Return the [X, Y] coordinate for the center point of the cell that contains the specified text.  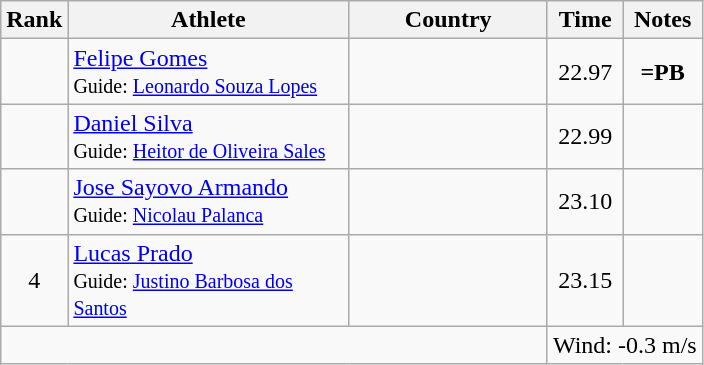
Time [584, 20]
Notes [662, 20]
Country [448, 20]
Daniel SilvaGuide: Heitor de Oliveira Sales [208, 136]
4 [34, 280]
Wind: -0.3 m/s [624, 345]
=PB [662, 72]
Rank [34, 20]
23.15 [584, 280]
22.97 [584, 72]
Felipe GomesGuide: Leonardo Souza Lopes [208, 72]
Jose Sayovo ArmandoGuide: Nicolau Palanca [208, 202]
23.10 [584, 202]
22.99 [584, 136]
Lucas PradoGuide: Justino Barbosa dos Santos [208, 280]
Athlete [208, 20]
